Extract the [x, y] coordinate from the center of the cell holding the provided text.  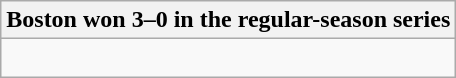
Boston won 3–0 in the regular-season series [228, 20]
